Scan for the cell matching the given text and deliver its [x, y] coordinate at center. 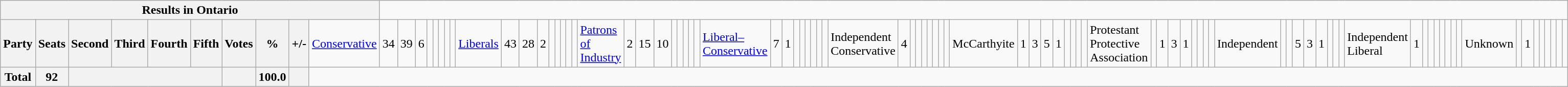
Conservative [344, 43]
Independent [1248, 43]
Votes [239, 43]
Patrons of Industry [600, 43]
Fifth [206, 43]
Seats [52, 43]
Second [90, 43]
100.0 [272, 77]
+/- [299, 43]
Results in Ontario [190, 10]
Independent Liberal [1378, 43]
% [272, 43]
Party [18, 43]
Liberals [479, 43]
Protestant Protective Association [1119, 43]
92 [52, 77]
McCarthyite [983, 43]
34 [389, 43]
Liberal–Conservative [735, 43]
4 [904, 43]
28 [528, 43]
39 [406, 43]
15 [644, 43]
10 [663, 43]
43 [510, 43]
Independent Conservative [863, 43]
Total [18, 77]
Fourth [169, 43]
7 [776, 43]
6 [421, 43]
Third [130, 43]
Unknown [1489, 43]
